Find where the given text appears and provide that cell's center as [x, y] coordinate. 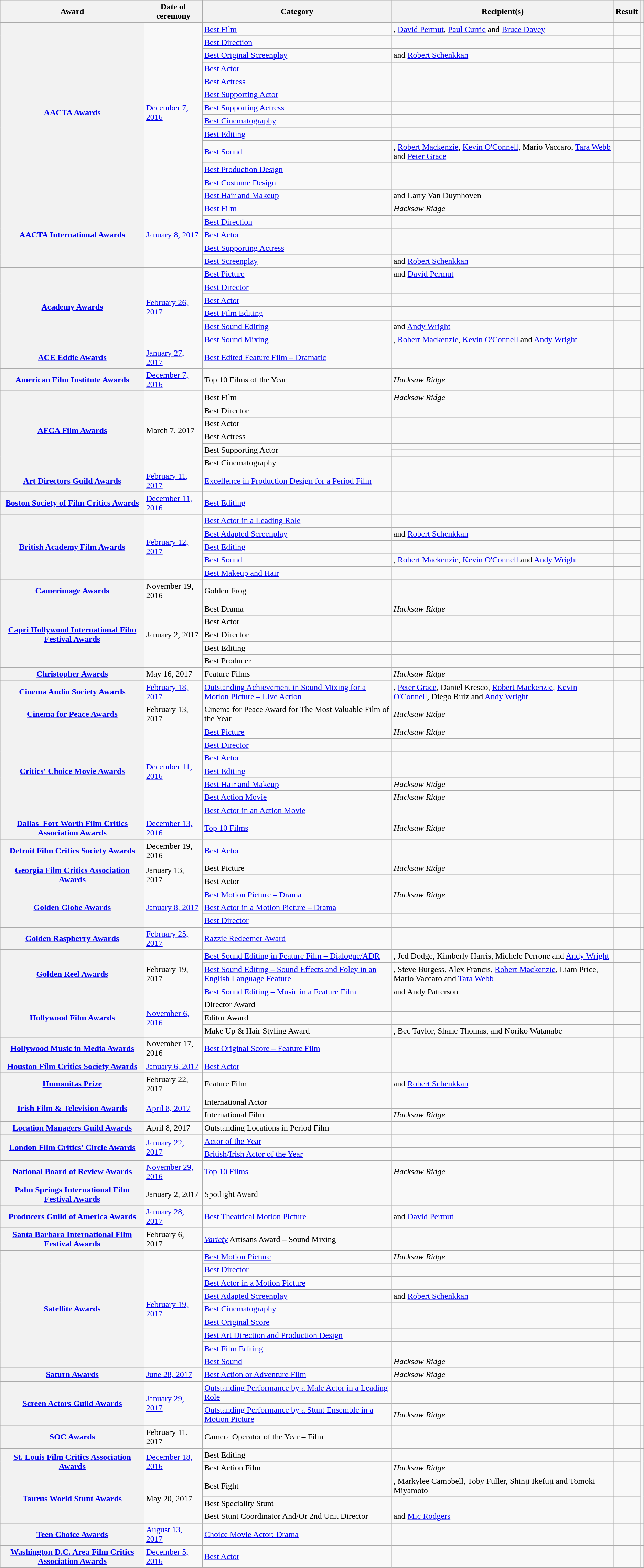
January 22, 2017 [173, 1147]
, Peter Grace, Daniel Kresco, Robert Mackenzie, Kevin O'Connell, Diego Ruiz and Andy Wright [502, 692]
January 13, 2017 [173, 875]
Christopher Awards [72, 674]
Razzie Redeemer Award [297, 938]
February 18, 2017 [173, 692]
Top 10 Films of the Year [297, 380]
Best Actor in a Leading Role [297, 521]
Santa Barbara International Film Festival Awards [72, 1239]
Producers Guild of America Awards [72, 1217]
Saturn Awards [72, 1374]
Best Speciality Stunt [297, 1503]
International Film [297, 1115]
Hollywood Film Awards [72, 1018]
Actor of the Year [297, 1141]
Art Directors Guild Awards [72, 481]
Best Motion Picture – Drama [297, 895]
February 26, 2017 [173, 307]
Camerimage Awards [72, 591]
February 6, 2017 [173, 1239]
London Film Critics' Circle Awards [72, 1147]
and Andy Wright [502, 326]
Best Original Screenplay [297, 55]
Outstanding Achievement in Sound Mixing for a Motion Picture – Live Action [297, 692]
, Robert Mackenzie, Kevin O'Connell, Mario Vaccaro, Tara Webb and Peter Grace [502, 151]
Best Theatrical Motion Picture [297, 1217]
Best Drama [297, 608]
, Markylee Campbell, Toby Fuller, Shinji Ikefuji and Tomoki Miyamoto [502, 1486]
Best Edited Feature Film – Dramatic [297, 357]
AACTA Awards [72, 112]
Cinema for Peace Award for The Most Valuable Film of the Year [297, 714]
Humanitas Prize [72, 1084]
Best Sound Editing – Music in a Feature Film [297, 992]
Make Up & Hair Styling Award [297, 1031]
Result [627, 12]
Choice Movie Actor: Drama [297, 1534]
International Actor [297, 1102]
Spotlight Award [297, 1194]
Best Action or Adventure Film [297, 1374]
, Steve Burgess, Alex Francis, Robert Mackenzie, Liam Price, Mario Vaccaro and Tara Webb [502, 974]
Best Sound Editing – Sound Effects and Foley in an English Language Feature [297, 974]
Best Makeup and Hair [297, 573]
Best Sound Editing in Feature Film – Dialogue/ADR [297, 956]
Best Action Film [297, 1468]
Golden Reel Awards [72, 974]
St. Louis Film Critics Association Awards [72, 1461]
February 12, 2017 [173, 547]
Best Actor in a Motion Picture – Drama [297, 908]
Georgia Film Critics Association Awards [72, 875]
November 6, 2016 [173, 1018]
Best Action Movie [297, 797]
Camera Operator of the Year – Film [297, 1437]
SOC Awards [72, 1437]
Best Costume Design [297, 183]
August 13, 2017 [173, 1534]
Best Sound Editing [297, 326]
Best Producer [297, 661]
Best Sound Mixing [297, 339]
British Academy Film Awards [72, 547]
January 6, 2017 [173, 1066]
Cinema for Peace Awards [72, 714]
Best Screenplay [297, 261]
and Mic Rodgers [502, 1516]
Capri Hollywood International Film Festival Awards [72, 635]
AACTA International Awards [72, 235]
AFCA Film Awards [72, 430]
Houston Film Critics Society Awards [72, 1066]
, David Permut, Paul Currie and Bruce Davey [502, 29]
Best Production Design [297, 169]
May 20, 2017 [173, 1499]
November 17, 2016 [173, 1048]
Outstanding Locations in Period Film [297, 1128]
Best Motion Picture [297, 1257]
November 29, 2016 [173, 1172]
Golden Globe Awards [72, 908]
Award [72, 12]
February 25, 2017 [173, 938]
Cinema Audio Society Awards [72, 692]
December 5, 2016 [173, 1557]
Category [297, 12]
December 19, 2016 [173, 850]
Editor Award [297, 1018]
June 28, 2017 [173, 1374]
November 19, 2016 [173, 591]
Washington D.C. Area Film Critics Association Awards [72, 1557]
Director Award [297, 1005]
British/Irish Actor of the Year [297, 1154]
February 22, 2017 [173, 1084]
Screen Actors Guild Awards [72, 1404]
Satellite Awards [72, 1309]
Outstanding Performance by a Male Actor in a Leading Role [297, 1392]
Teen Choice Awards [72, 1534]
Best Original Score [297, 1322]
Best Original Score – Feature Film [297, 1048]
Best Fight [297, 1486]
Taurus World Stunt Awards [72, 1499]
Golden Frog [297, 591]
Best Actor in an Action Movie [297, 810]
Date of ceremony [173, 12]
Hollywood Music in Media Awards [72, 1048]
and Andy Patterson [502, 992]
Recipient(s) [502, 12]
ACE Eddie Awards [72, 357]
Best Actor in a Motion Picture [297, 1283]
Irish Film & Television Awards [72, 1108]
Excellence in Production Design for a Period Film [297, 481]
March 7, 2017 [173, 430]
Feature Film [297, 1084]
National Board of Review Awards [72, 1172]
, Bec Taylor, Shane Thomas, and Noriko Watanabe [502, 1031]
January 28, 2017 [173, 1217]
Critics' Choice Movie Awards [72, 771]
Variety Artisans Award – Sound Mixing [297, 1239]
Location Managers Guild Awards [72, 1128]
May 16, 2017 [173, 674]
Palm Springs International Film Festival Awards [72, 1194]
Golden Raspberry Awards [72, 938]
January 29, 2017 [173, 1404]
Boston Society of Film Critics Awards [72, 503]
Academy Awards [72, 307]
January 27, 2017 [173, 357]
, Jed Dodge, Kimberly Harris, Michele Perrone and Andy Wright [502, 956]
Best Art Direction and Production Design [297, 1335]
December 18, 2016 [173, 1461]
Detroit Film Critics Society Awards [72, 850]
American Film Institute Awards [72, 380]
and Larry Van Duynhoven [502, 196]
Feature Films [297, 674]
December 13, 2016 [173, 828]
Outstanding Performance by a Stunt Ensemble in a Motion Picture [297, 1415]
Best Stunt Coordinator And/Or 2nd Unit Director [297, 1516]
Dallas–Fort Worth Film Critics Association Awards [72, 828]
February 13, 2017 [173, 714]
